Return [X, Y] of the center of cell containing provided text 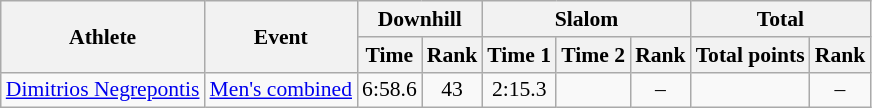
6:58.6 [390, 90]
43 [452, 90]
Slalom [586, 19]
Total points [750, 55]
Time [390, 55]
Dimitrios Negrepontis [103, 90]
Downhill [420, 19]
Athlete [103, 36]
Total [781, 19]
Event [282, 36]
Men's combined [282, 90]
Time 1 [519, 55]
2:15.3 [519, 90]
Time 2 [593, 55]
